Locate the cell with the specified text and output its (x, y) center coordinate. 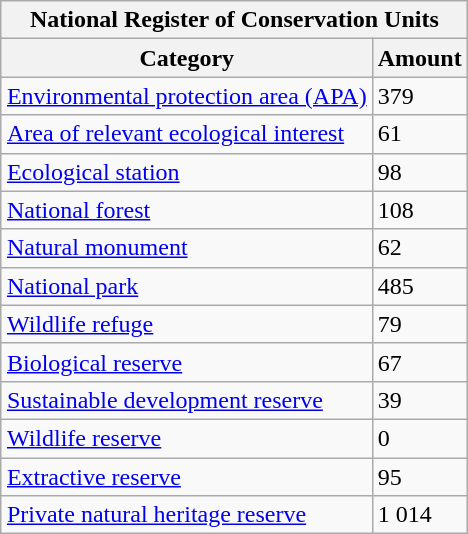
Natural monument (186, 248)
62 (420, 248)
Ecological station (186, 172)
Sustainable development reserve (186, 400)
Biological reserve (186, 362)
98 (420, 172)
Area of relevant ecological interest (186, 134)
1 014 (420, 515)
Wildlife refuge (186, 324)
108 (420, 210)
67 (420, 362)
National park (186, 286)
Category (186, 58)
Environmental protection area (APA) (186, 96)
61 (420, 134)
95 (420, 477)
National forest (186, 210)
79 (420, 324)
Extractive reserve (186, 477)
National Register of Conservation Units (234, 20)
39 (420, 400)
485 (420, 286)
379 (420, 96)
Amount (420, 58)
Private natural heritage reserve (186, 515)
0 (420, 438)
Wildlife reserve (186, 438)
